Pinpoint the cell where the given text exists, returning its (x, y) midpoint coordinate. 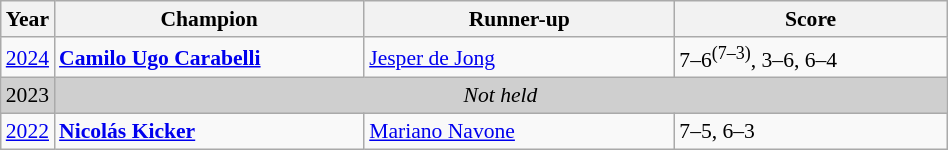
Champion (209, 19)
Not held (500, 96)
2022 (28, 132)
Year (28, 19)
2024 (28, 58)
Mariano Navone (519, 132)
Nicolás Kicker (209, 132)
2023 (28, 96)
Score (810, 19)
Camilo Ugo Carabelli (209, 58)
Runner-up (519, 19)
7–5, 6–3 (810, 132)
Jesper de Jong (519, 58)
7–6(7–3), 3–6, 6–4 (810, 58)
